For the text-containing cell, return its midpoint in (x, y) coordinate format. 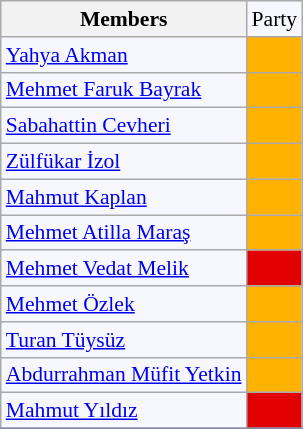
Mehmet Faruk Bayrak (124, 90)
Mahmut Yıldız (124, 411)
Mehmet Atilla Maraş (124, 233)
Party (275, 19)
Yahya Akman (124, 55)
Mahmut Kaplan (124, 197)
Zülfükar İzol (124, 162)
Abdurrahman Müfit Yetkin (124, 375)
Mehmet Vedat Melik (124, 269)
Members (124, 19)
Turan Tüysüz (124, 340)
Mehmet Özlek (124, 304)
Sabahattin Cevheri (124, 126)
